Provide the [X, Y] coordinate of the cell's center where the given text is located.  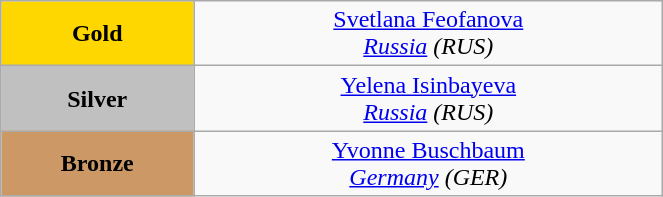
Silver [98, 98]
Yelena IsinbayevaRussia (RUS) [428, 98]
Bronze [98, 164]
Yvonne BuschbaumGermany (GER) [428, 164]
Svetlana FeofanovaRussia (RUS) [428, 34]
Gold [98, 34]
